Output the [X, Y] coordinate of the center of the cell containing the given text.  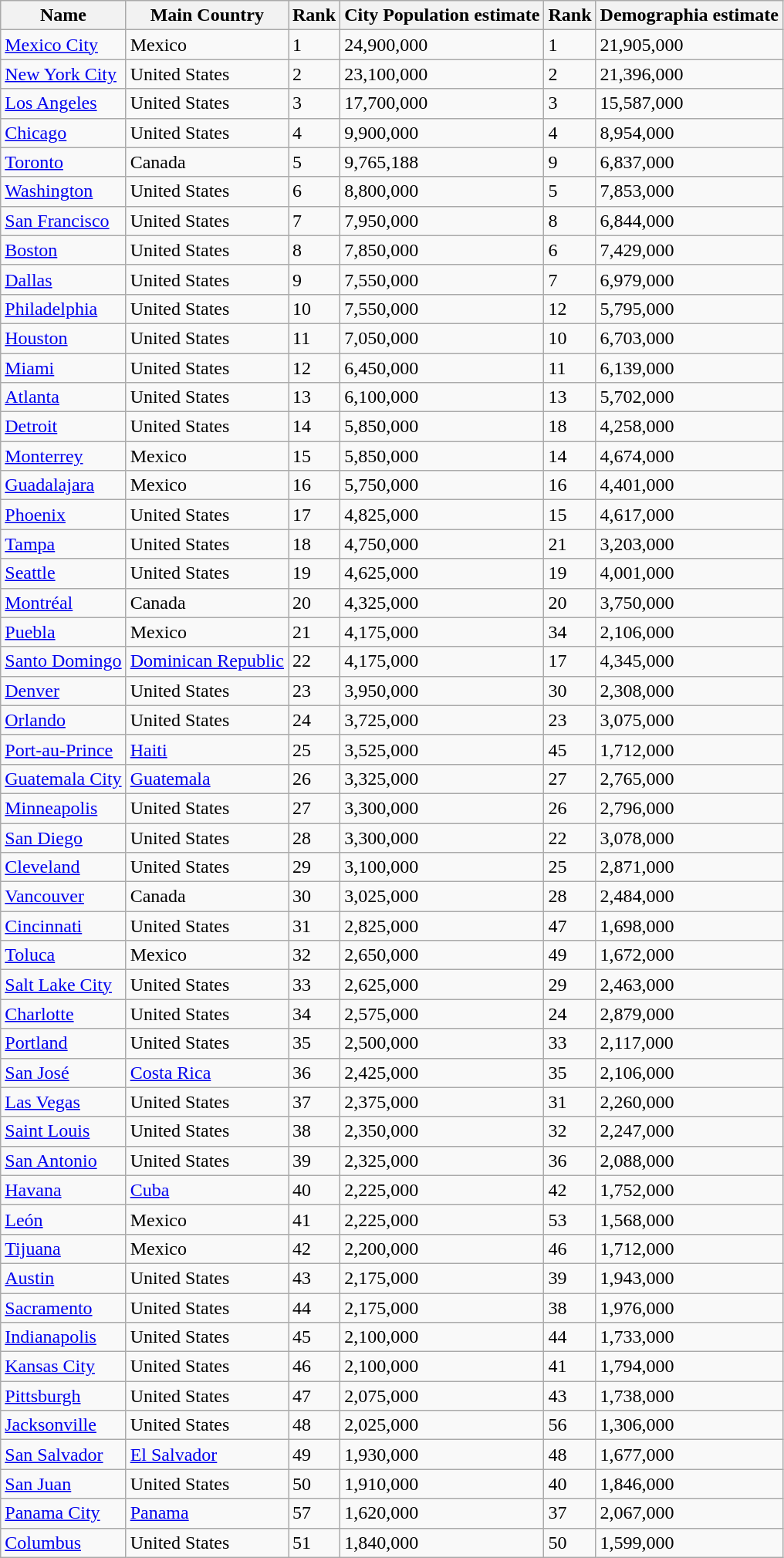
1,943,000 [689, 1278]
San Francisco [63, 221]
Boston [63, 250]
3,750,000 [689, 603]
2,025,000 [442, 1425]
51 [315, 1543]
Mexico City [63, 45]
3,025,000 [442, 897]
Atlanta [63, 397]
7,950,000 [442, 221]
Charlotte [63, 1014]
3,525,000 [442, 749]
Demographia estimate [689, 15]
San Juan [63, 1484]
Tijuana [63, 1249]
2,484,000 [689, 897]
Orlando [63, 720]
3,203,000 [689, 544]
2,375,000 [442, 1102]
15,587,000 [689, 103]
1,672,000 [689, 955]
Monterrey [63, 456]
2,200,000 [442, 1249]
Chicago [63, 133]
San Antonio [63, 1161]
Main Country [207, 15]
1,738,000 [689, 1396]
Denver [63, 691]
Haiti [207, 749]
23,100,000 [442, 74]
Vancouver [63, 897]
4,674,000 [689, 456]
Dominican Republic [207, 661]
53 [569, 1219]
Name [63, 15]
Los Angeles [63, 103]
1,794,000 [689, 1367]
2,088,000 [689, 1161]
2,425,000 [442, 1073]
Cuba [207, 1190]
2,765,000 [689, 779]
Panama [207, 1513]
4,325,000 [442, 603]
6,139,000 [689, 368]
Las Vegas [63, 1102]
5,750,000 [442, 485]
Sacramento [63, 1308]
2,260,000 [689, 1102]
4,750,000 [442, 544]
1,976,000 [689, 1308]
1,620,000 [442, 1513]
Saint Louis [63, 1131]
7,429,000 [689, 250]
4,401,000 [689, 485]
Houston [63, 338]
3,950,000 [442, 691]
Cleveland [63, 867]
Havana [63, 1190]
Port-au-Prince [63, 749]
6,979,000 [689, 279]
8,800,000 [442, 191]
1,306,000 [689, 1425]
3,075,000 [689, 720]
4,625,000 [442, 573]
21,905,000 [689, 45]
2,650,000 [442, 955]
1,910,000 [442, 1484]
2,350,000 [442, 1131]
3,100,000 [442, 867]
3,725,000 [442, 720]
2,625,000 [442, 985]
Minneapolis [63, 808]
1,930,000 [442, 1455]
Jacksonville [63, 1425]
New York City [63, 74]
Pittsburgh [63, 1396]
7,850,000 [442, 250]
1,733,000 [689, 1337]
2,879,000 [689, 1014]
Columbus [63, 1543]
Toronto [63, 162]
San José [63, 1073]
4,258,000 [689, 427]
6,844,000 [689, 221]
56 [569, 1425]
4,825,000 [442, 515]
Guatemala [207, 779]
2,500,000 [442, 1043]
2,796,000 [689, 808]
Salt Lake City [63, 985]
2,825,000 [442, 926]
6,703,000 [689, 338]
1,568,000 [689, 1219]
57 [315, 1513]
5,795,000 [689, 309]
Washington [63, 191]
1,677,000 [689, 1455]
2,575,000 [442, 1014]
6,100,000 [442, 397]
8,954,000 [689, 133]
6,837,000 [689, 162]
Puebla [63, 632]
Indianapolis [63, 1337]
City Population estimate [442, 15]
3,325,000 [442, 779]
Tampa [63, 544]
Costa Rica [207, 1073]
Kansas City [63, 1367]
5,702,000 [689, 397]
3,078,000 [689, 837]
Guadalajara [63, 485]
León [63, 1219]
1,846,000 [689, 1484]
1,698,000 [689, 926]
Philadelphia [63, 309]
Panama City [63, 1513]
4,001,000 [689, 573]
2,117,000 [689, 1043]
Phoenix [63, 515]
4,345,000 [689, 661]
21,396,000 [689, 74]
1,840,000 [442, 1543]
Santo Domingo [63, 661]
2,075,000 [442, 1396]
2,308,000 [689, 691]
4,617,000 [689, 515]
Montréal [63, 603]
1,599,000 [689, 1543]
9,900,000 [442, 133]
Seattle [63, 573]
Dallas [63, 279]
Austin [63, 1278]
Cincinnati [63, 926]
7,050,000 [442, 338]
9,765,188 [442, 162]
Toluca [63, 955]
6,450,000 [442, 368]
2,247,000 [689, 1131]
San Salvador [63, 1455]
24,900,000 [442, 45]
San Diego [63, 837]
Portland [63, 1043]
2,463,000 [689, 985]
El Salvador [207, 1455]
Miami [63, 368]
2,325,000 [442, 1161]
17,700,000 [442, 103]
1,752,000 [689, 1190]
2,067,000 [689, 1513]
7,853,000 [689, 191]
2,871,000 [689, 867]
Detroit [63, 427]
Guatemala City [63, 779]
